From the cell containing the given text, extract its center point as [X, Y] coordinate. 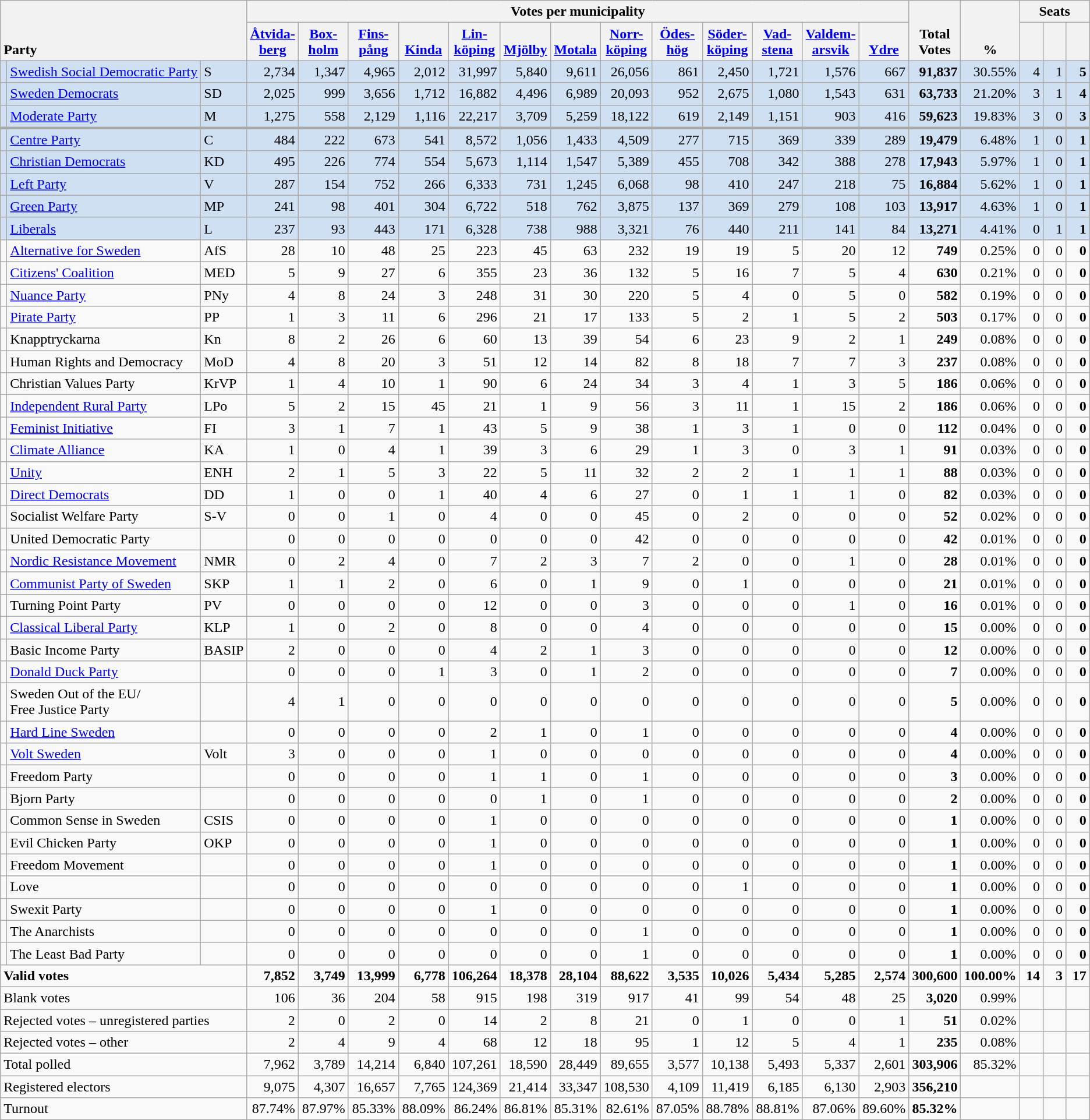
87.74% [272, 1109]
14,214 [373, 1065]
26 [373, 340]
43 [474, 428]
Swedish Social Democratic Party [104, 72]
715 [727, 140]
L [224, 228]
266 [423, 184]
10,026 [727, 976]
582 [935, 295]
3,875 [627, 206]
Moderate Party [104, 116]
40 [474, 494]
1,576 [830, 72]
2,601 [884, 1065]
952 [677, 94]
Nordic Resistance Movement [104, 561]
91,837 [935, 72]
300,600 [935, 976]
2,734 [272, 72]
59,623 [935, 116]
NMR [224, 561]
KrVP [224, 384]
3,020 [935, 998]
235 [935, 1043]
Total Votes [935, 30]
PNy [224, 295]
3,656 [373, 94]
Lin- köping [474, 42]
88.81% [777, 1109]
13,999 [373, 976]
52 [935, 517]
6.48% [990, 140]
554 [423, 162]
The Least Bad Party [104, 953]
63 [575, 250]
0.17% [990, 317]
198 [525, 998]
Citizens' Coalition [104, 273]
KLP [224, 627]
Christian Democrats [104, 162]
60 [474, 340]
220 [627, 295]
247 [777, 184]
MP [224, 206]
16,657 [373, 1087]
29 [627, 450]
108,530 [627, 1087]
Söder- köping [727, 42]
31 [525, 295]
Valid votes [123, 976]
1,080 [777, 94]
C [224, 140]
Freedom Movement [104, 865]
6,328 [474, 228]
4,509 [627, 140]
V [224, 184]
1,116 [423, 116]
917 [627, 998]
401 [373, 206]
708 [727, 162]
0.19% [990, 295]
86.24% [474, 1109]
Love [104, 887]
241 [272, 206]
Socialist Welfare Party [104, 517]
355 [474, 273]
Bjorn Party [104, 799]
32 [627, 472]
19.83% [990, 116]
1,712 [423, 94]
Fins- pång [373, 42]
Evil Chicken Party [104, 843]
87.05% [677, 1109]
56 [627, 406]
3,535 [677, 976]
5.62% [990, 184]
Christian Values Party [104, 384]
218 [830, 184]
82.61% [627, 1109]
17,943 [935, 162]
Vad- stena [777, 42]
85.33% [373, 1109]
Common Sense in Sweden [104, 821]
89.60% [884, 1109]
249 [935, 340]
Ödes- hög [677, 42]
Turnout [123, 1109]
141 [830, 228]
106 [272, 998]
93 [323, 228]
1,347 [323, 72]
SKP [224, 583]
3,789 [323, 1065]
2,450 [727, 72]
0.04% [990, 428]
124,369 [474, 1087]
9,611 [575, 72]
58 [423, 998]
2,903 [884, 1087]
4,965 [373, 72]
1,245 [575, 184]
22,217 [474, 116]
279 [777, 206]
Volt Sweden [104, 754]
91 [935, 450]
Classical Liberal Party [104, 627]
Communist Party of Sweden [104, 583]
85.31% [575, 1109]
87.06% [830, 1109]
154 [323, 184]
6,185 [777, 1087]
13 [525, 340]
6,130 [830, 1087]
171 [423, 228]
248 [474, 295]
903 [830, 116]
278 [884, 162]
1,433 [575, 140]
133 [627, 317]
S [224, 72]
6,778 [423, 976]
0.21% [990, 273]
6,722 [474, 206]
5,285 [830, 976]
518 [525, 206]
Donald Duck Party [104, 672]
3,321 [627, 228]
410 [727, 184]
BASIP [224, 649]
88.09% [423, 1109]
861 [677, 72]
455 [677, 162]
4.41% [990, 228]
5,259 [575, 116]
PV [224, 605]
112 [935, 428]
Human Rights and Democracy [104, 362]
Liberals [104, 228]
21,414 [525, 1087]
106,264 [474, 976]
Sweden Democrats [104, 94]
87.97% [323, 1109]
304 [423, 206]
The Anarchists [104, 931]
Hard Line Sweden [104, 732]
443 [373, 228]
484 [272, 140]
287 [272, 184]
0.25% [990, 250]
988 [575, 228]
Party [123, 30]
KD [224, 162]
673 [373, 140]
6,840 [423, 1065]
Blank votes [123, 998]
416 [884, 116]
339 [830, 140]
Åtvida- berg [272, 42]
4,109 [677, 1087]
OKP [224, 843]
223 [474, 250]
137 [677, 206]
1,114 [525, 162]
31,997 [474, 72]
CSIS [224, 821]
6,989 [575, 94]
2,025 [272, 94]
3,577 [677, 1065]
99 [727, 998]
Freedom Party [104, 776]
4,496 [525, 94]
28,449 [575, 1065]
762 [575, 206]
M [224, 116]
6,068 [627, 184]
13,271 [935, 228]
S-V [224, 517]
41 [677, 998]
84 [884, 228]
88,622 [627, 976]
9,075 [272, 1087]
16,884 [935, 184]
3,749 [323, 976]
Climate Alliance [104, 450]
619 [677, 116]
63,733 [935, 94]
DD [224, 494]
6,333 [474, 184]
108 [830, 206]
22 [474, 472]
Alternative for Sweden [104, 250]
999 [323, 94]
11,419 [727, 1087]
19,479 [935, 140]
1,721 [777, 72]
Motala [575, 42]
10,138 [727, 1065]
342 [777, 162]
68 [474, 1043]
1,547 [575, 162]
558 [323, 116]
296 [474, 317]
100.00% [990, 976]
211 [777, 228]
76 [677, 228]
Rejected votes – unregistered parties [123, 1020]
Total polled [123, 1065]
Ydre [884, 42]
Independent Rural Party [104, 406]
88 [935, 472]
16,882 [474, 94]
26,056 [627, 72]
5,673 [474, 162]
95 [627, 1043]
Seats [1054, 12]
132 [627, 273]
KA [224, 450]
38 [627, 428]
18,378 [525, 976]
21.20% [990, 94]
75 [884, 184]
United Democratic Party [104, 539]
5,389 [627, 162]
FI [224, 428]
Feminist Initiative [104, 428]
18,590 [525, 1065]
SD [224, 94]
% [990, 30]
Knapptryckarna [104, 340]
34 [627, 384]
222 [323, 140]
667 [884, 72]
Kn [224, 340]
Turning Point Party [104, 605]
3,709 [525, 116]
28,104 [575, 976]
440 [727, 228]
2,574 [884, 976]
2,149 [727, 116]
1,275 [272, 116]
Sweden Out of the EU/Free Justice Party [104, 702]
30.55% [990, 72]
18,122 [627, 116]
Registered electors [123, 1087]
86.81% [525, 1109]
915 [474, 998]
2,675 [727, 94]
7,962 [272, 1065]
5,840 [525, 72]
7,852 [272, 976]
MED [224, 273]
ENH [224, 472]
Kinda [423, 42]
103 [884, 206]
Unity [104, 472]
Valdem- arsvik [830, 42]
4,307 [323, 1087]
AfS [224, 250]
630 [935, 273]
319 [575, 998]
631 [884, 94]
752 [373, 184]
Basic Income Party [104, 649]
7,765 [423, 1087]
89,655 [627, 1065]
5,337 [830, 1065]
Norr- köping [627, 42]
731 [525, 184]
Box- holm [323, 42]
90 [474, 384]
MoD [224, 362]
Swexit Party [104, 909]
33,347 [575, 1087]
Left Party [104, 184]
774 [373, 162]
20,093 [627, 94]
Direct Democrats [104, 494]
Nuance Party [104, 295]
Green Party [104, 206]
749 [935, 250]
5,434 [777, 976]
4.63% [990, 206]
277 [677, 140]
495 [272, 162]
738 [525, 228]
356,210 [935, 1087]
107,261 [474, 1065]
2,129 [373, 116]
88.78% [727, 1109]
1,056 [525, 140]
0.99% [990, 998]
5.97% [990, 162]
30 [575, 295]
1,543 [830, 94]
388 [830, 162]
Mjölby [525, 42]
13,917 [935, 206]
Volt [224, 754]
5,493 [777, 1065]
PP [224, 317]
204 [373, 998]
289 [884, 140]
2,012 [423, 72]
LPo [224, 406]
Rejected votes – other [123, 1043]
541 [423, 140]
Pirate Party [104, 317]
1,151 [777, 116]
Centre Party [104, 140]
Votes per municipality [578, 12]
226 [323, 162]
303,906 [935, 1065]
8,572 [474, 140]
503 [935, 317]
232 [627, 250]
